Search for the cell housing the specified text and yield its (X, Y) center coordinate. 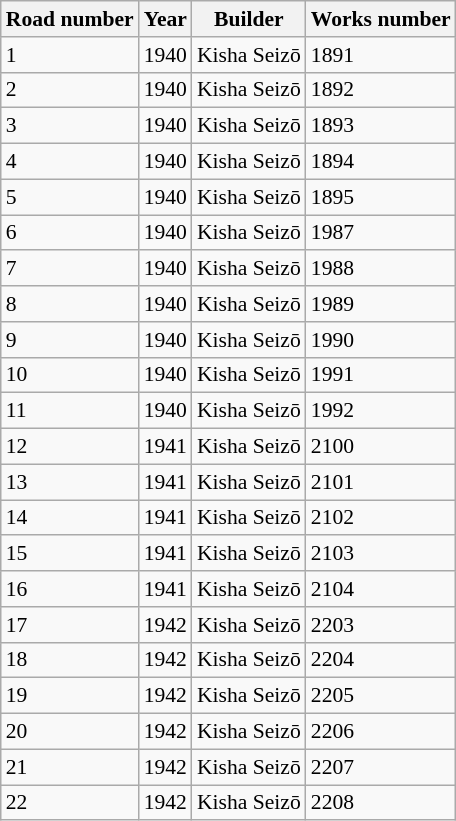
2203 (381, 625)
12 (70, 447)
1990 (381, 340)
10 (70, 375)
15 (70, 554)
6 (70, 233)
2102 (381, 518)
9 (70, 340)
18 (70, 660)
2207 (381, 767)
Works number (381, 19)
2205 (381, 696)
21 (70, 767)
1895 (381, 197)
1 (70, 55)
2101 (381, 482)
19 (70, 696)
2206 (381, 732)
2100 (381, 447)
2208 (381, 803)
Road number (70, 19)
1987 (381, 233)
Builder (249, 19)
4 (70, 162)
20 (70, 732)
16 (70, 589)
1893 (381, 126)
1992 (381, 411)
1989 (381, 304)
2204 (381, 660)
3 (70, 126)
2103 (381, 554)
7 (70, 269)
13 (70, 482)
2104 (381, 589)
Year (166, 19)
14 (70, 518)
1988 (381, 269)
1892 (381, 90)
22 (70, 803)
1991 (381, 375)
5 (70, 197)
1894 (381, 162)
11 (70, 411)
2 (70, 90)
8 (70, 304)
1891 (381, 55)
17 (70, 625)
